Return the (X, Y) coordinate for the center point of the cell that contains the specified text.  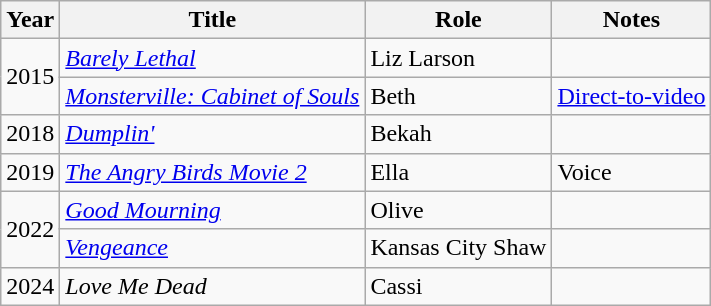
2022 (30, 229)
Ella (458, 172)
2015 (30, 77)
Voice (632, 172)
2024 (30, 286)
Love Me Dead (212, 286)
Barely Lethal (212, 58)
Olive (458, 210)
Dumplin' (212, 134)
2018 (30, 134)
Role (458, 20)
Liz Larson (458, 58)
Good Mourning (212, 210)
Bekah (458, 134)
Kansas City Shaw (458, 248)
Notes (632, 20)
The Angry Birds Movie 2 (212, 172)
Title (212, 20)
Monsterville: Cabinet of Souls (212, 96)
Vengeance (212, 248)
Direct-to-video (632, 96)
Beth (458, 96)
Cassi (458, 286)
2019 (30, 172)
Year (30, 20)
